Provide the (x, y) coordinate of the cell's center where the given text is located.  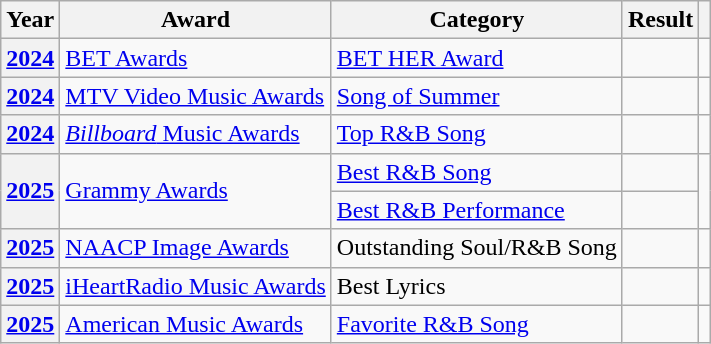
Best R&B Performance (476, 210)
Award (196, 20)
iHeartRadio Music Awards (196, 286)
BET HER Award (476, 58)
NAACP Image Awards (196, 248)
BET Awards (196, 58)
MTV Video Music Awards (196, 96)
Billboard Music Awards (196, 134)
Song of Summer (476, 96)
Grammy Awards (196, 191)
Best R&B Song (476, 172)
American Music Awards (196, 324)
Category (476, 20)
Favorite R&B Song (476, 324)
Outstanding Soul/R&B Song (476, 248)
Result (660, 20)
Year (30, 20)
Best Lyrics (476, 286)
Top R&B Song (476, 134)
